Return (x, y) of the center of cell containing provided text 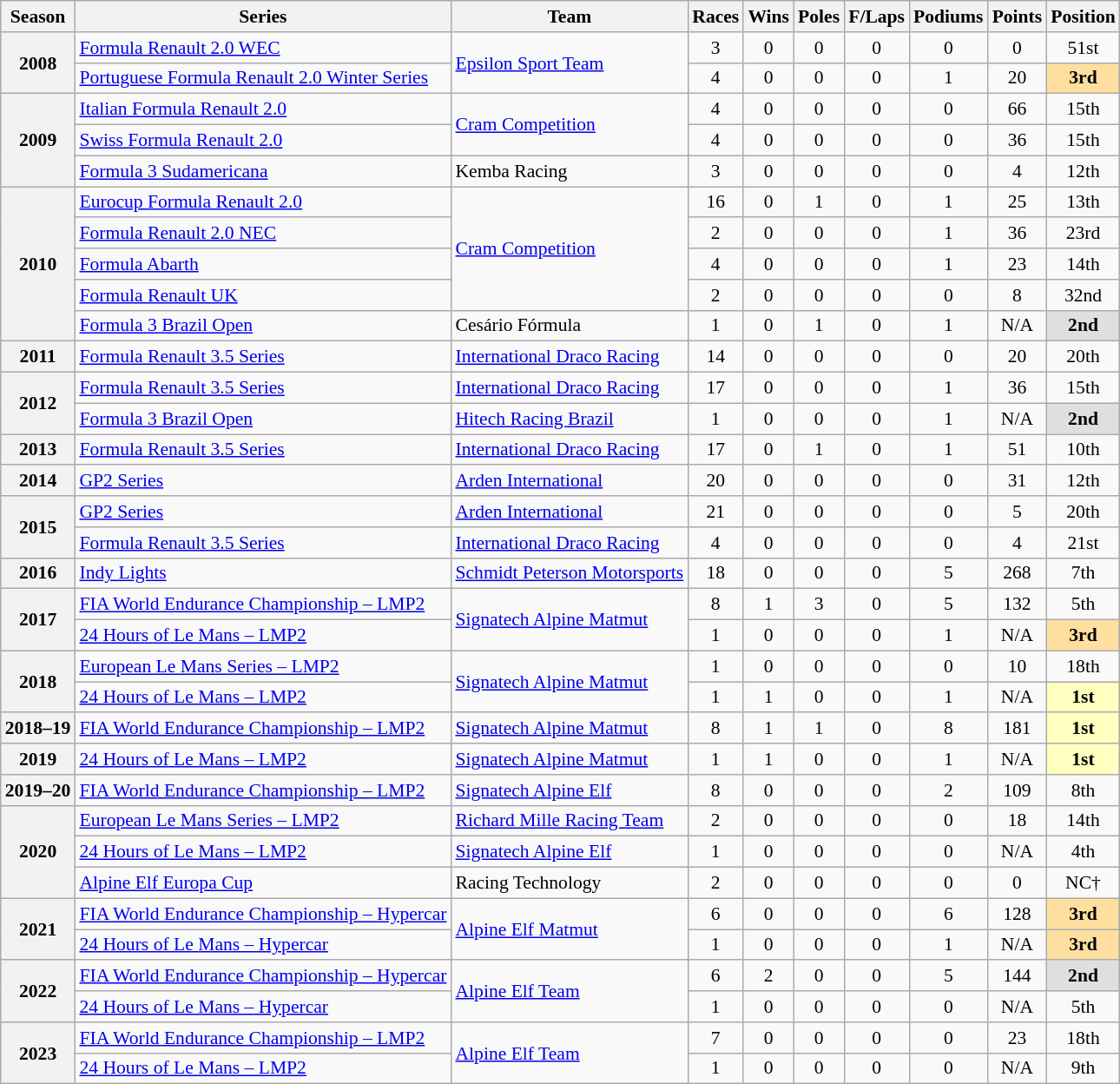
2018–19 (38, 729)
16 (715, 202)
2020 (38, 851)
132 (1018, 605)
2016 (38, 573)
Poles (819, 17)
7 (715, 1038)
2011 (38, 357)
31 (1018, 481)
Alpine Elf Matmut (570, 929)
Formula Renault 2.0 WEC (262, 48)
Hitech Racing Brazil (570, 419)
2012 (38, 403)
4th (1083, 852)
2023 (38, 1053)
Series (262, 17)
Alpine Elf Europa Cup (262, 883)
NC† (1083, 883)
21st (1083, 543)
128 (1018, 914)
2008 (38, 63)
144 (1018, 976)
Formula Renault 2.0 NEC (262, 234)
2009 (38, 141)
Formula 3 Sudamericana (262, 171)
13th (1083, 202)
2017 (38, 620)
23rd (1083, 234)
10 (1018, 666)
Epsilon Sport Team (570, 63)
2013 (38, 450)
F/Laps (877, 17)
2018 (38, 681)
268 (1018, 573)
Team (570, 17)
Position (1083, 17)
21 (715, 512)
9th (1083, 1068)
Wins (768, 17)
Richard Mille Racing Team (570, 821)
Formula Abarth (262, 264)
7th (1083, 573)
Eurocup Formula Renault 2.0 (262, 202)
25 (1018, 202)
51st (1083, 48)
Schmidt Peterson Motorsports (570, 573)
Portuguese Formula Renault 2.0 Winter Series (262, 78)
32nd (1083, 295)
Kemba Racing (570, 171)
Podiums (948, 17)
Italian Formula Renault 2.0 (262, 109)
Swiss Formula Renault 2.0 (262, 141)
10th (1083, 450)
2019 (38, 759)
51 (1018, 450)
2021 (38, 929)
66 (1018, 109)
2015 (38, 526)
2010 (38, 264)
2019–20 (38, 790)
Points (1018, 17)
2022 (38, 992)
Season (38, 17)
Formula Renault UK (262, 295)
Races (715, 17)
109 (1018, 790)
14 (715, 357)
8th (1083, 790)
181 (1018, 729)
Indy Lights (262, 573)
2014 (38, 481)
Racing Technology (570, 883)
Cesário Fórmula (570, 326)
